Scan for the cell matching the given text and deliver its [x, y] coordinate at center. 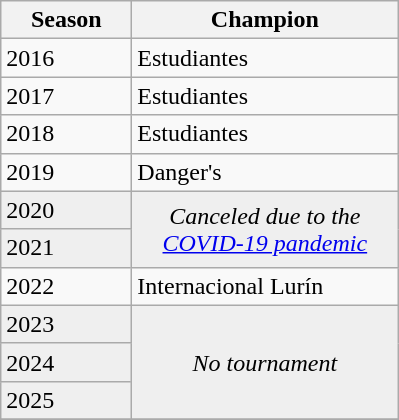
2023 [66, 324]
No tournament [265, 362]
Canceled due to the COVID-19 pandemic [265, 229]
Season [66, 20]
Danger's [265, 172]
Internacional Lurín [265, 286]
2025 [66, 400]
2024 [66, 362]
Champion [265, 20]
2021 [66, 248]
2022 [66, 286]
2017 [66, 96]
2020 [66, 210]
2018 [66, 134]
2016 [66, 58]
2019 [66, 172]
